From the cell containing the given text, extract its center point as (x, y) coordinate. 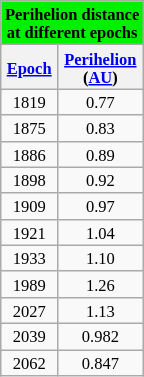
Perihelion(AU) (100, 67)
0.92 (100, 180)
1921 (30, 232)
0.982 (100, 336)
1.13 (100, 310)
2039 (30, 336)
0.847 (100, 363)
1875 (30, 128)
Epoch (30, 67)
2027 (30, 310)
1933 (30, 258)
0.97 (100, 206)
1886 (30, 154)
1.10 (100, 258)
2062 (30, 363)
Perihelion distanceat different epochs (72, 23)
1898 (30, 180)
1909 (30, 206)
1819 (30, 102)
0.89 (100, 154)
1.04 (100, 232)
1989 (30, 284)
0.77 (100, 102)
0.83 (100, 128)
1.26 (100, 284)
